Identify which cell holds the provided text, then report its (X, Y) central coordinate. 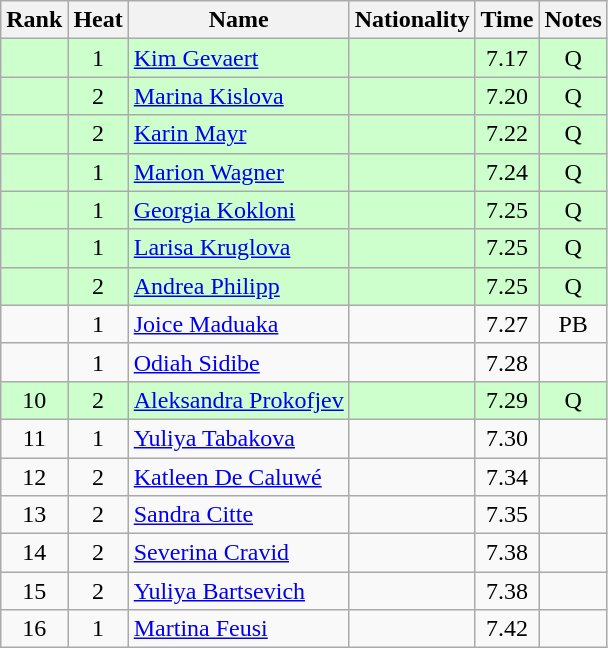
13 (34, 515)
14 (34, 553)
Heat (98, 20)
7.17 (507, 58)
Katleen De Caluwé (238, 477)
Aleksandra Prokofjev (238, 400)
Martina Feusi (238, 629)
10 (34, 400)
Georgia Kokloni (238, 210)
Marion Wagner (238, 172)
7.27 (507, 324)
7.24 (507, 172)
16 (34, 629)
Yuliya Bartsevich (238, 591)
Marina Kislova (238, 96)
7.35 (507, 515)
Notes (573, 20)
Karin Mayr (238, 134)
Severina Cravid (238, 553)
Joice Maduaka (238, 324)
12 (34, 477)
7.29 (507, 400)
7.22 (507, 134)
Yuliya Tabakova (238, 438)
7.34 (507, 477)
PB (573, 324)
Larisa Kruglova (238, 248)
7.42 (507, 629)
Andrea Philipp (238, 286)
7.30 (507, 438)
Nationality (412, 20)
Kim Gevaert (238, 58)
Time (507, 20)
Odiah Sidibe (238, 362)
15 (34, 591)
7.28 (507, 362)
7.20 (507, 96)
Rank (34, 20)
Name (238, 20)
11 (34, 438)
Sandra Citte (238, 515)
